Find where the given text appears and provide that cell's center as [X, Y] coordinate. 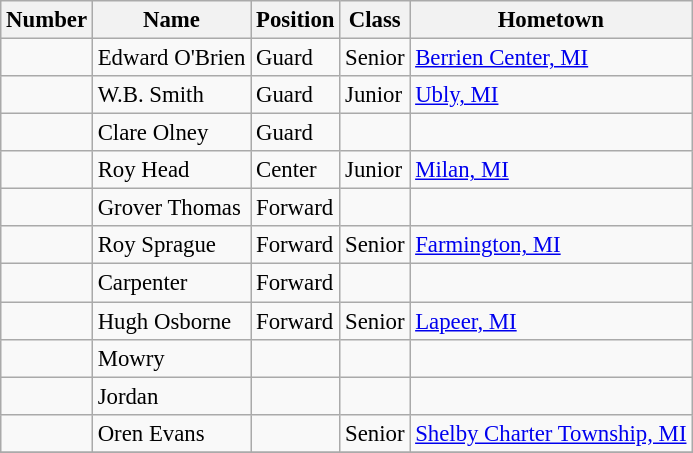
Milan, MI [551, 170]
Number [47, 20]
Ubly, MI [551, 95]
Edward O'Brien [171, 58]
Hometown [551, 20]
Position [296, 20]
Hugh Osborne [171, 321]
Farmington, MI [551, 245]
Clare Olney [171, 133]
Mowry [171, 358]
W.B. Smith [171, 95]
Center [296, 170]
Name [171, 20]
Lapeer, MI [551, 321]
Roy Sprague [171, 245]
Roy Head [171, 170]
Grover Thomas [171, 208]
Shelby Charter Township, MI [551, 433]
Class [375, 20]
Carpenter [171, 283]
Berrien Center, MI [551, 58]
Oren Evans [171, 433]
Jordan [171, 396]
